Pinpoint the cell where the given text exists, returning its [X, Y] midpoint coordinate. 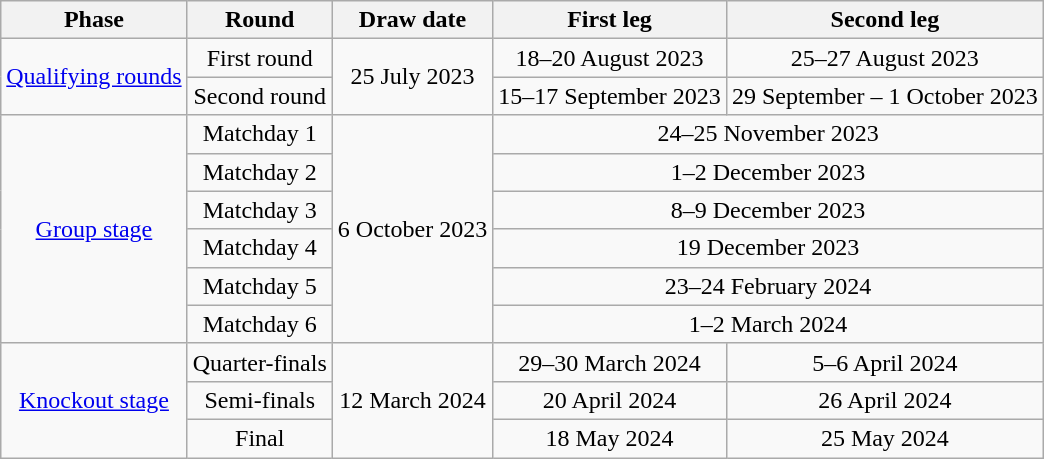
24–25 November 2023 [768, 134]
8–9 December 2023 [768, 210]
Matchday 3 [260, 210]
Matchday 6 [260, 324]
20 April 2024 [610, 400]
23–24 February 2024 [768, 286]
Semi-finals [260, 400]
Round [260, 20]
29 September – 1 October 2023 [884, 96]
Final [260, 438]
6 October 2023 [412, 229]
Matchday 4 [260, 248]
Matchday 2 [260, 172]
Group stage [94, 229]
26 April 2024 [884, 400]
Qualifying rounds [94, 77]
First leg [610, 20]
Phase [94, 20]
12 March 2024 [412, 400]
15–17 September 2023 [610, 96]
Draw date [412, 20]
Matchday 1 [260, 134]
Knockout stage [94, 400]
18–20 August 2023 [610, 58]
18 May 2024 [610, 438]
1–2 March 2024 [768, 324]
First round [260, 58]
25 May 2024 [884, 438]
Second round [260, 96]
25–27 August 2023 [884, 58]
Matchday 5 [260, 286]
Quarter-finals [260, 362]
25 July 2023 [412, 77]
5–6 April 2024 [884, 362]
19 December 2023 [768, 248]
Second leg [884, 20]
29–30 March 2024 [610, 362]
1–2 December 2023 [768, 172]
